For the text-containing cell, return its midpoint in [X, Y] coordinate format. 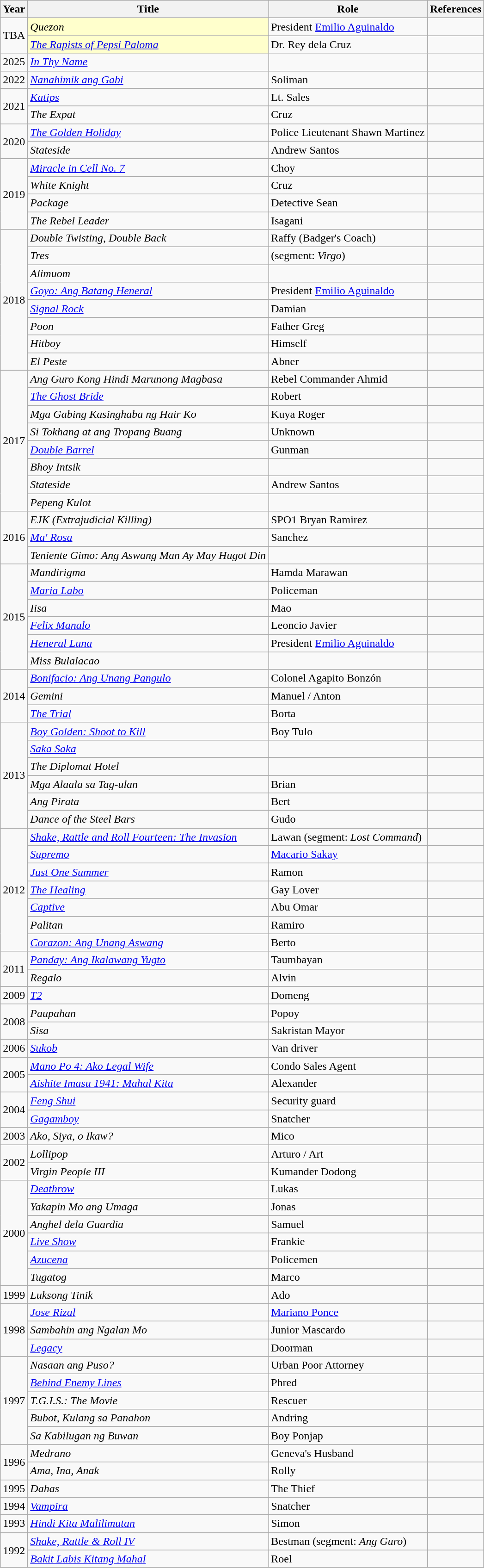
Goyo: Ang Batang Heneral [148, 291]
2021 [14, 106]
Palitan [148, 925]
1998 [14, 1330]
Nanahimik ang Gabi [148, 80]
Katips [148, 97]
Rebel Commander Ahmid [348, 379]
2017 [14, 440]
Andring [348, 1418]
2002 [14, 1163]
Mico [348, 1136]
Police Lieutenant Shawn Martinez [348, 132]
Sukob [148, 1048]
Mariano Ponce [348, 1312]
Kuya Roger [348, 414]
2004 [14, 1110]
1996 [14, 1462]
Miracle in Cell No. 7 [148, 167]
Ado [348, 1295]
Behind Enemy Lines [148, 1383]
The Trial [148, 713]
Poon [148, 326]
Shake, Rattle & Roll IV [148, 1541]
Domeng [348, 995]
Felix Manalo [148, 626]
Taumbayan [348, 960]
2022 [14, 80]
Regalo [148, 978]
2015 [14, 617]
Sambahin ang Ngalan Mo [148, 1330]
Urban Poor Attorney [348, 1365]
Sisa [148, 1030]
Panday: Ang Ikalawang Yugto [148, 960]
1997 [14, 1401]
Anghel dela Guardia [148, 1224]
1999 [14, 1295]
Captive [148, 907]
Phred [348, 1383]
Supremo [148, 855]
2016 [14, 538]
Double Twisting, Double Back [148, 238]
The Golden Holiday [148, 132]
T2 [148, 995]
Live Show [148, 1242]
Himself [348, 344]
Borta [348, 713]
2003 [14, 1136]
Hitboy [148, 344]
1993 [14, 1524]
Shake, Rattle and Roll Fourteen: The Invasion [148, 837]
Mano Po 4: Ako Legal Wife [148, 1066]
Colonel Agapito Bonzón [348, 678]
2013 [14, 775]
Luksong Tinik [148, 1295]
Arturo / Art [348, 1154]
Ramiro [348, 925]
Boy Tulo [348, 731]
Lollipop [148, 1154]
Role [348, 9]
2019 [14, 194]
Damian [348, 309]
Ang Guro Kong Hindi Marunong Magbasa [148, 379]
Geneva's Husband [348, 1453]
Medrano [148, 1453]
Nasaan ang Puso? [148, 1365]
Azucena [148, 1259]
Vampira [148, 1506]
Double Barrel [148, 449]
Bhoy Intsik [148, 467]
Title [148, 9]
Berto [348, 942]
Legacy [148, 1348]
Lt. Sales [348, 97]
Ang Pirata [148, 802]
Frankie [348, 1242]
Package [148, 203]
Maria Labo [148, 590]
Junior Mascardo [348, 1330]
Choy [348, 167]
Raffy (Badger's Coach) [348, 238]
Paupahan [148, 1013]
Signal Rock [148, 309]
Aishite Imasu 1941: Mahal Kita [148, 1084]
The Healing [148, 890]
Ako, Siya, o Ikaw? [148, 1136]
Abu Omar [348, 907]
Isagani [348, 221]
Sa Kabilugan ng Buwan [148, 1436]
Marco [348, 1277]
Jonas [348, 1207]
Bubot, Kulang sa Panahon [148, 1418]
Yakapin Mo ang Umaga [148, 1207]
Soliman [348, 80]
Leoncio Javier [348, 626]
Teniente Gimo: Ang Aswang Man Ay May Hugot Din [148, 555]
The Rapists of Pepsi Paloma [148, 44]
Hamda Marawan [348, 573]
2018 [14, 300]
Security guard [348, 1101]
EJK (Extrajudicial Killing) [148, 520]
Alimuom [148, 273]
2025 [14, 62]
Alvin [348, 978]
2014 [14, 696]
Hindi Kita Malilimutan [148, 1524]
Miss Bulalacao [148, 661]
References [456, 9]
2008 [14, 1022]
TBA [14, 36]
Heneral Luna [148, 643]
Manuel / Anton [348, 696]
Bert [348, 802]
Deathrow [148, 1189]
Rolly [348, 1471]
2020 [14, 141]
Dr. Rey dela Cruz [348, 44]
1994 [14, 1506]
Sanchez [348, 538]
Jose Rizal [148, 1312]
Father Greg [348, 326]
Mandirigma [148, 573]
Dance of the Steel Bars [148, 819]
Sakristan Mayor [348, 1030]
1992 [14, 1550]
Just One Summer [148, 872]
Robert [348, 397]
Feng Shui [148, 1101]
SPO1 Bryan Ramirez [348, 520]
Bonifacio: Ang Unang Pangulo [148, 678]
2011 [14, 969]
2006 [14, 1048]
2012 [14, 890]
Gunman [348, 449]
Tugatog [148, 1277]
Ma' Rosa [148, 538]
Brian [348, 784]
2009 [14, 995]
Gudo [348, 819]
The Ghost Bride [148, 397]
T.G.I.S.: The Movie [148, 1401]
2005 [14, 1074]
In Thy Name [148, 62]
Iisa [148, 608]
Lukas [348, 1189]
Alexander [348, 1084]
Doorman [348, 1348]
Gay Lover [348, 890]
Ramon [348, 872]
Policeman [348, 590]
Saka Saka [148, 749]
Rescuer [348, 1401]
Boy Golden: Shoot to Kill [148, 731]
2000 [14, 1233]
Mao [348, 608]
The Rebel Leader [148, 221]
Lawan (segment: Lost Command) [348, 837]
Virgin People III [148, 1171]
White Knight [148, 185]
Samuel [348, 1224]
Detective Sean [348, 203]
Pepeng Kulot [148, 502]
Bestman (segment: Ang Guro) [348, 1541]
Mga Gabing Kasinghaba ng Hair Ko [148, 414]
El Peste [148, 361]
The Expat [148, 115]
Abner [348, 361]
Si Tokhang at ang Tropang Buang [148, 432]
Policemen [348, 1259]
Ama, Ina, Anak [148, 1471]
Boy Ponjap [348, 1436]
The Thief [348, 1488]
Roel [348, 1559]
Quezon [148, 27]
Year [14, 9]
(segment: Virgo) [348, 256]
Bakit Labis Kitang Mahal [148, 1559]
Gemini [148, 696]
Unknown [348, 432]
1995 [14, 1488]
Dahas [148, 1488]
Tres [148, 256]
Kumander Dodong [348, 1171]
Gagamboy [148, 1119]
Condo Sales Agent [348, 1066]
Mga Alaala sa Tag-ulan [148, 784]
Popoy [348, 1013]
Van driver [348, 1048]
Corazon: Ang Unang Aswang [148, 942]
Simon [348, 1524]
Macario Sakay [348, 855]
The Diplomat Hotel [148, 766]
